Identify which cell holds the provided text, then report its (X, Y) central coordinate. 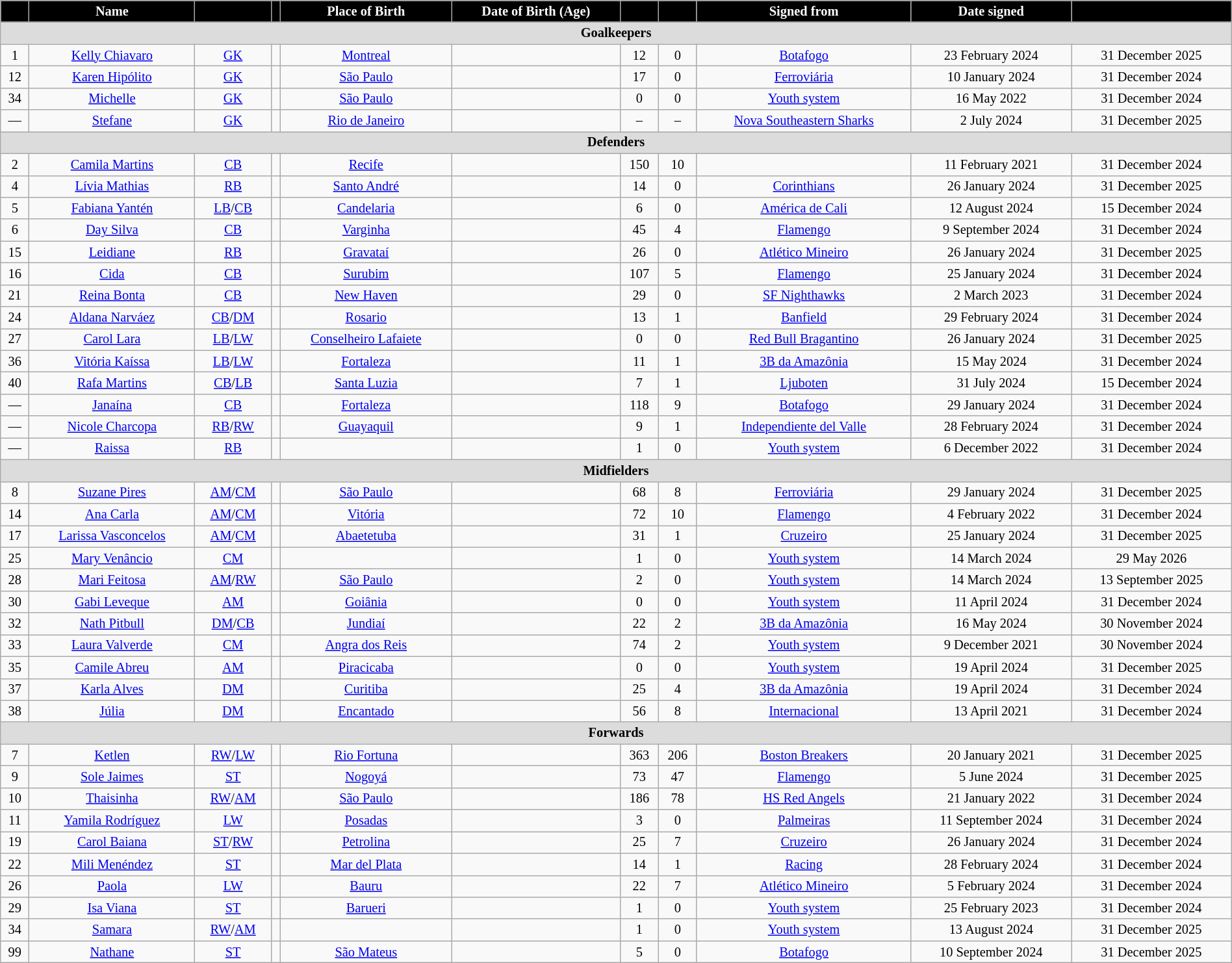
Karen Hipólito (112, 77)
40 (15, 383)
Goiânia (366, 602)
36 (15, 361)
Guayaquil (366, 427)
13 August 2024 (992, 930)
20 January 2021 (992, 755)
68 (639, 493)
74 (639, 645)
3 (639, 821)
Nath Pitbull (112, 624)
ST/RW (233, 842)
Recife (366, 164)
11 September 2024 (992, 821)
Suzane Pires (112, 493)
15 May 2024 (992, 361)
10 September 2024 (992, 952)
SF Nighthawks (804, 296)
Conselheiro Lafaiete (366, 339)
35 (15, 667)
Santo André (366, 186)
11 April 2024 (992, 602)
16 May 2024 (992, 624)
Nathane (112, 952)
Abaetetuba (366, 536)
12 August 2024 (992, 208)
Ana Carla (112, 514)
31 (639, 536)
13 September 2025 (1151, 580)
Forwards (616, 733)
RB/RW (233, 427)
32 (15, 624)
Aldana Narváez (112, 318)
Defenders (616, 142)
31 July 2024 (992, 383)
33 (15, 645)
RW/LW (233, 755)
Angra dos Reis (366, 645)
Banfield (804, 318)
9 September 2024 (992, 230)
Racing (804, 864)
HS Red Angels (804, 799)
Montreal (366, 55)
38 (15, 711)
29 May 2026 (1151, 558)
37 (15, 689)
2 July 2024 (992, 121)
Carol Lara (112, 339)
Encantado (366, 711)
Independiente del Valle (804, 427)
Cida (112, 274)
Varginha (366, 230)
DM/CB (233, 624)
29 February 2024 (992, 318)
13 (639, 318)
Petrolina (366, 842)
AM/RW (233, 580)
Santa Luzia (366, 383)
Rio Fortuna (366, 755)
Ketlen (112, 755)
Corinthians (804, 186)
28 (15, 580)
Mari Feitosa (112, 580)
CB/DM (233, 318)
Laura Valverde (112, 645)
Mili Menéndez (112, 864)
CB/LB (233, 383)
Bauru (366, 886)
45 (639, 230)
24 (15, 318)
Júlia (112, 711)
Surubim (366, 274)
Michelle (112, 99)
Gabi Leveque (112, 602)
Vitória (366, 514)
Nogoyá (366, 777)
Midfielders (616, 470)
363 (639, 755)
99 (15, 952)
4 February 2022 (992, 514)
Camile Abreu (112, 667)
5 February 2024 (992, 886)
Gravataí (366, 252)
Candelaria (366, 208)
Stefane (112, 121)
16 (15, 274)
Posadas (366, 821)
73 (639, 777)
Sole Jaimes (112, 777)
25 February 2023 (992, 908)
Signed from (804, 11)
15 (15, 252)
16 May 2022 (992, 99)
Red Bull Bragantino (804, 339)
Samara (112, 930)
Yamila Rodríguez (112, 821)
Vitória Kaíssa (112, 361)
Camila Martins (112, 164)
Reina Bonta (112, 296)
Kelly Chiavaro (112, 55)
Mar del Plata (366, 864)
30 (15, 602)
9 December 2021 (992, 645)
6 December 2022 (992, 448)
118 (639, 405)
Nova Southeastern Sharks (804, 121)
Place of Birth (366, 11)
Carol Baiana (112, 842)
LB/CB (233, 208)
Ljuboten (804, 383)
Karla Alves (112, 689)
13 April 2021 (992, 711)
107 (639, 274)
São Mateus (366, 952)
Internacional (804, 711)
Rosario (366, 318)
150 (639, 164)
72 (639, 514)
Barueri (366, 908)
Mary Venâncio (112, 558)
Fabiana Yantén (112, 208)
21 January 2022 (992, 799)
47 (677, 777)
Lívia Mathias (112, 186)
Rio de Janeiro (366, 121)
Day Silva (112, 230)
América de Cali (804, 208)
Boston Breakers (804, 755)
2 March 2023 (992, 296)
Nicole Charcopa (112, 427)
21 (15, 296)
Palmeiras (804, 821)
Thaisinha (112, 799)
Date of Birth (Age) (535, 11)
56 (639, 711)
Curitiba (366, 689)
Date signed (992, 11)
Piracicaba (366, 667)
Isa Viana (112, 908)
Name (112, 11)
19 (15, 842)
78 (677, 799)
206 (677, 755)
New Haven (366, 296)
Goalkeepers (616, 33)
5 June 2024 (992, 777)
186 (639, 799)
Jundiaí (366, 624)
10 January 2024 (992, 77)
Janaína (112, 405)
Rafa Martins (112, 383)
23 February 2024 (992, 55)
Leidiane (112, 252)
Raissa (112, 448)
Larissa Vasconcelos (112, 536)
Paola (112, 886)
11 February 2021 (992, 164)
27 (15, 339)
